From the cell containing the given text, extract its center point as (X, Y) coordinate. 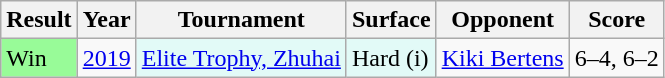
6–4, 6–2 (616, 58)
Elite Trophy, Zhuhai (241, 58)
Win (39, 58)
2019 (106, 58)
Tournament (241, 20)
Result (39, 20)
Year (106, 20)
Surface (391, 20)
Hard (i) (391, 58)
Kiki Bertens (502, 58)
Opponent (502, 20)
Score (616, 20)
